From the cell containing the given text, extract its center point as (x, y) coordinate. 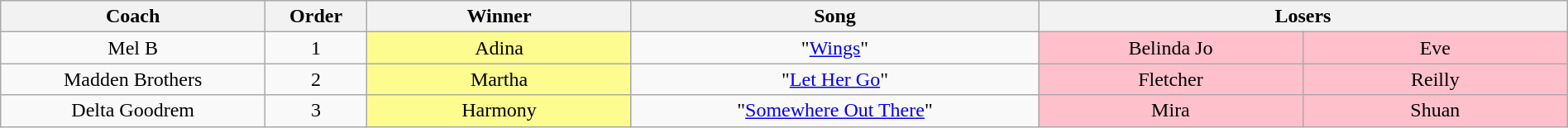
1 (316, 48)
"Somewhere Out There" (834, 111)
Eve (1435, 48)
Losers (1303, 17)
"Wings" (834, 48)
Martha (500, 79)
Mel B (133, 48)
"Let Her Go" (834, 79)
Song (834, 17)
Fletcher (1171, 79)
Mira (1171, 111)
Harmony (500, 111)
Reilly (1435, 79)
Belinda Jo (1171, 48)
Winner (500, 17)
Order (316, 17)
Madden Brothers (133, 79)
2 (316, 79)
3 (316, 111)
Adina (500, 48)
Delta Goodrem (133, 111)
Coach (133, 17)
Shuan (1435, 111)
